Determine the (X, Y) coordinate at the center of the cell enclosing the given text.  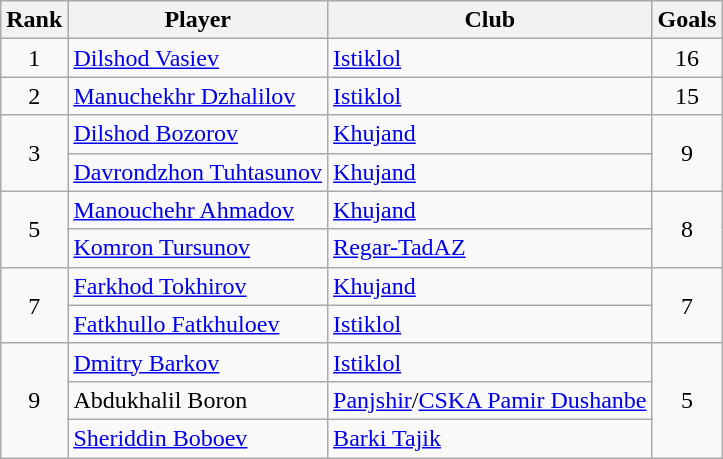
Komron Tursunov (198, 248)
Barki Tajik (490, 438)
15 (687, 96)
Rank (34, 20)
Player (198, 20)
1 (34, 58)
Club (490, 20)
Regar-TadAZ (490, 248)
Davrondzhon Tuhtasunov (198, 172)
Fatkhullo Fatkhuloev (198, 324)
2 (34, 96)
8 (687, 229)
Manouchehr Ahmadov (198, 210)
Abdukhalil Boron (198, 400)
3 (34, 153)
Manuchekhr Dzhalilov (198, 96)
Panjshir/CSKA Pamir Dushanbe (490, 400)
Farkhod Tokhirov (198, 286)
Dilshod Vasiev (198, 58)
Sheriddin Boboev (198, 438)
16 (687, 58)
Goals (687, 20)
Dilshod Bozorov (198, 134)
Dmitry Barkov (198, 362)
